Search for the cell housing the specified text and yield its [X, Y] center coordinate. 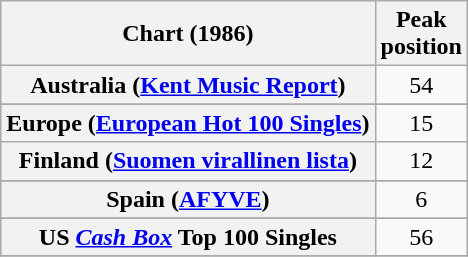
Europe (European Hot 100 Singles) [188, 123]
15 [421, 123]
Peakposition [421, 34]
12 [421, 161]
54 [421, 85]
56 [421, 237]
Chart (1986) [188, 34]
Australia (Kent Music Report) [188, 85]
US Cash Box Top 100 Singles [188, 237]
Finland (Suomen virallinen lista) [188, 161]
6 [421, 199]
Spain (AFYVE) [188, 199]
